Search for the cell housing the specified text and yield its [X, Y] center coordinate. 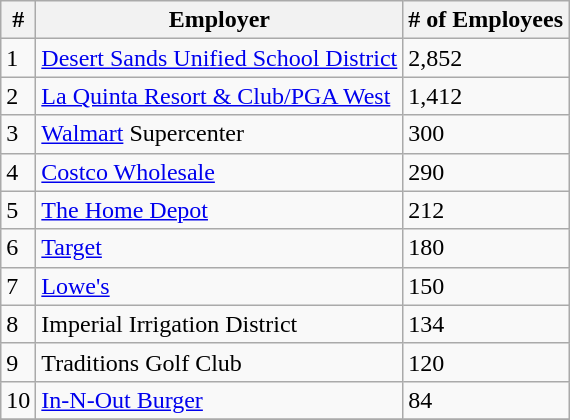
4 [18, 172]
300 [486, 134]
The Home Depot [220, 210]
Traditions Golf Club [220, 362]
Employer [220, 20]
84 [486, 400]
7 [18, 286]
5 [18, 210]
150 [486, 286]
10 [18, 400]
Walmart Supercenter [220, 134]
La Quinta Resort & Club/PGA West [220, 96]
9 [18, 362]
3 [18, 134]
Desert Sands Unified School District [220, 58]
290 [486, 172]
# of Employees [486, 20]
In-N-Out Burger [220, 400]
1 [18, 58]
2 [18, 96]
1,412 [486, 96]
180 [486, 248]
8 [18, 324]
6 [18, 248]
Imperial Irrigation District [220, 324]
134 [486, 324]
120 [486, 362]
212 [486, 210]
# [18, 20]
Costco Wholesale [220, 172]
2,852 [486, 58]
Lowe's [220, 286]
Target [220, 248]
